Determine the (X, Y) coordinate at the center of the cell enclosing the given text.  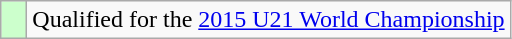
Qualified for the 2015 U21 World Championship (268, 20)
